Return the (X, Y) coordinate for the center point of the cell that contains the specified text.  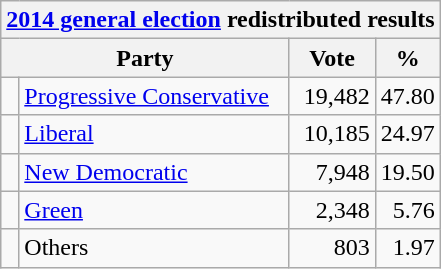
Liberal (154, 134)
19.50 (408, 172)
24.97 (408, 134)
7,948 (332, 172)
1.97 (408, 248)
Green (154, 210)
2014 general election redistributed results (220, 20)
Party (145, 58)
Vote (332, 58)
Progressive Conservative (154, 96)
Others (154, 248)
5.76 (408, 210)
19,482 (332, 96)
New Democratic (154, 172)
803 (332, 248)
10,185 (332, 134)
2,348 (332, 210)
47.80 (408, 96)
% (408, 58)
